Return the (x, y) coordinate for the center point of the cell that contains the specified text.  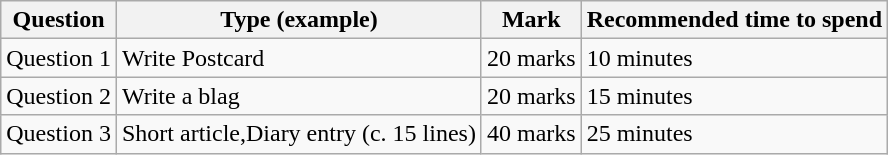
Write a blag (298, 96)
Question 1 (59, 58)
Write Postcard (298, 58)
Type (example) (298, 20)
Short article,Diary entry (c. 15 lines) (298, 134)
40 marks (531, 134)
Recommended time to spend (734, 20)
Question 3 (59, 134)
Question (59, 20)
Mark (531, 20)
10 minutes (734, 58)
25 minutes (734, 134)
15 minutes (734, 96)
Question 2 (59, 96)
